For the text-containing cell, return its midpoint in (X, Y) coordinate format. 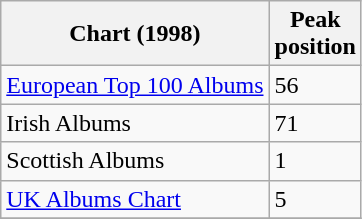
1 (315, 161)
Peakposition (315, 34)
Chart (1998) (135, 34)
UK Albums Chart (135, 199)
Irish Albums (135, 123)
Scottish Albums (135, 161)
European Top 100 Albums (135, 85)
56 (315, 85)
71 (315, 123)
5 (315, 199)
